Locate the cell with the specified text and output its [X, Y] center coordinate. 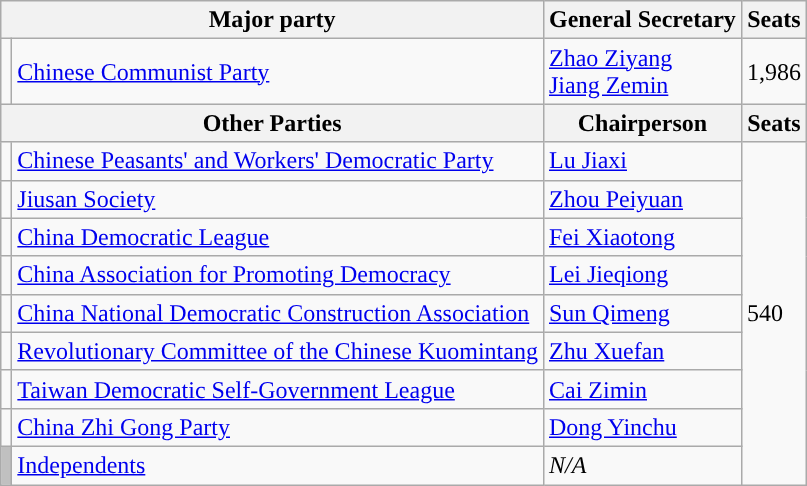
N/A [642, 465]
Taiwan Democratic Self-Government League [278, 389]
Zhou Peiyuan [642, 199]
China Zhi Gong Party [278, 427]
Chairperson [642, 123]
Other Parties [272, 123]
Fei Xiaotong [642, 237]
Revolutionary Committee of the Chinese Kuomintang [278, 351]
China Democratic League [278, 237]
Cai Zimin [642, 389]
Zhu Xuefan [642, 351]
540 [774, 314]
Jiusan Society [278, 199]
China Association for Promoting Democracy [278, 275]
Zhao ZiyangJiang Zemin [642, 72]
Dong Yinchu [642, 427]
Independents [278, 465]
1,986 [774, 72]
Lu Jiaxi [642, 161]
Chinese Peasants' and Workers' Democratic Party [278, 161]
General Secretary [642, 20]
Chinese Communist Party [278, 72]
Major party [272, 20]
Sun Qimeng [642, 313]
Lei Jieqiong [642, 275]
China National Democratic Construction Association [278, 313]
